Return (x, y) of the center of cell containing provided text 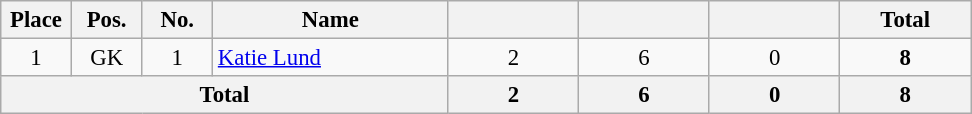
No. (178, 20)
Katie Lund (331, 58)
Name (331, 20)
GK (106, 58)
Place (36, 20)
Pos. (106, 20)
